For the text-containing cell, return its midpoint in (X, Y) coordinate format. 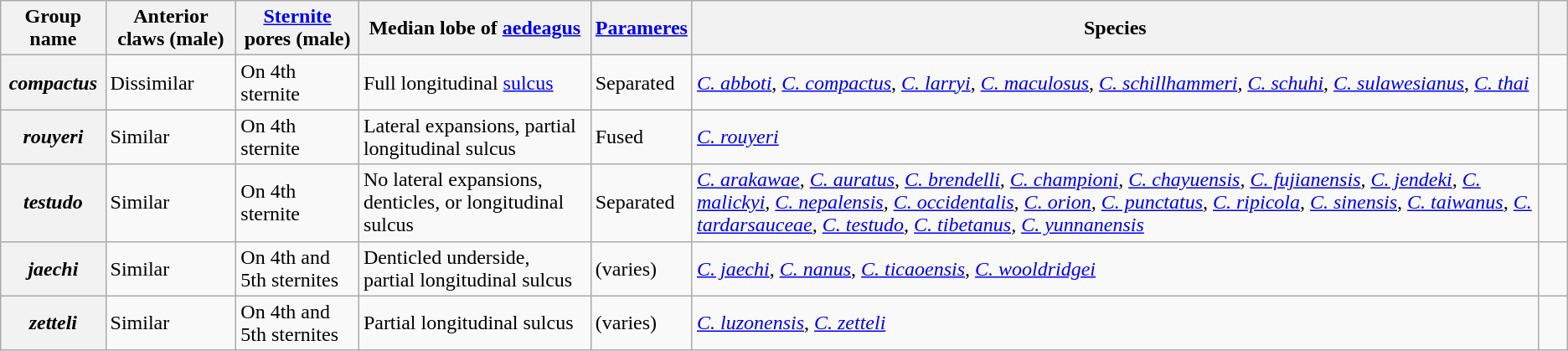
Parameres (642, 28)
Species (1115, 28)
C. abboti, C. compactus, C. larryi, C. maculosus, C. schillhammeri, C. schuhi, C. sulawesianus, C. thai (1115, 82)
testudo (54, 203)
Group name (54, 28)
jaechi (54, 268)
Anterior claws (male) (171, 28)
C. jaechi, C. nanus, C. ticaoensis, C. wooldridgei (1115, 268)
Median lobe of aedeagus (474, 28)
zetteli (54, 323)
No lateral expansions, denticles, or longitudinal sulcus (474, 203)
C. rouyeri (1115, 137)
compactus (54, 82)
Fused (642, 137)
Lateral expansions, partial longitudinal sulcus (474, 137)
Partial longitudinal sulcus (474, 323)
Full longitudinal sulcus (474, 82)
C. luzonensis, C. zetteli (1115, 323)
rouyeri (54, 137)
Denticled underside, partial longitudinal sulcus (474, 268)
Sternite pores (male) (298, 28)
Dissimilar (171, 82)
